Return the (X, Y) coordinate for the center point of the cell that contains the specified text.  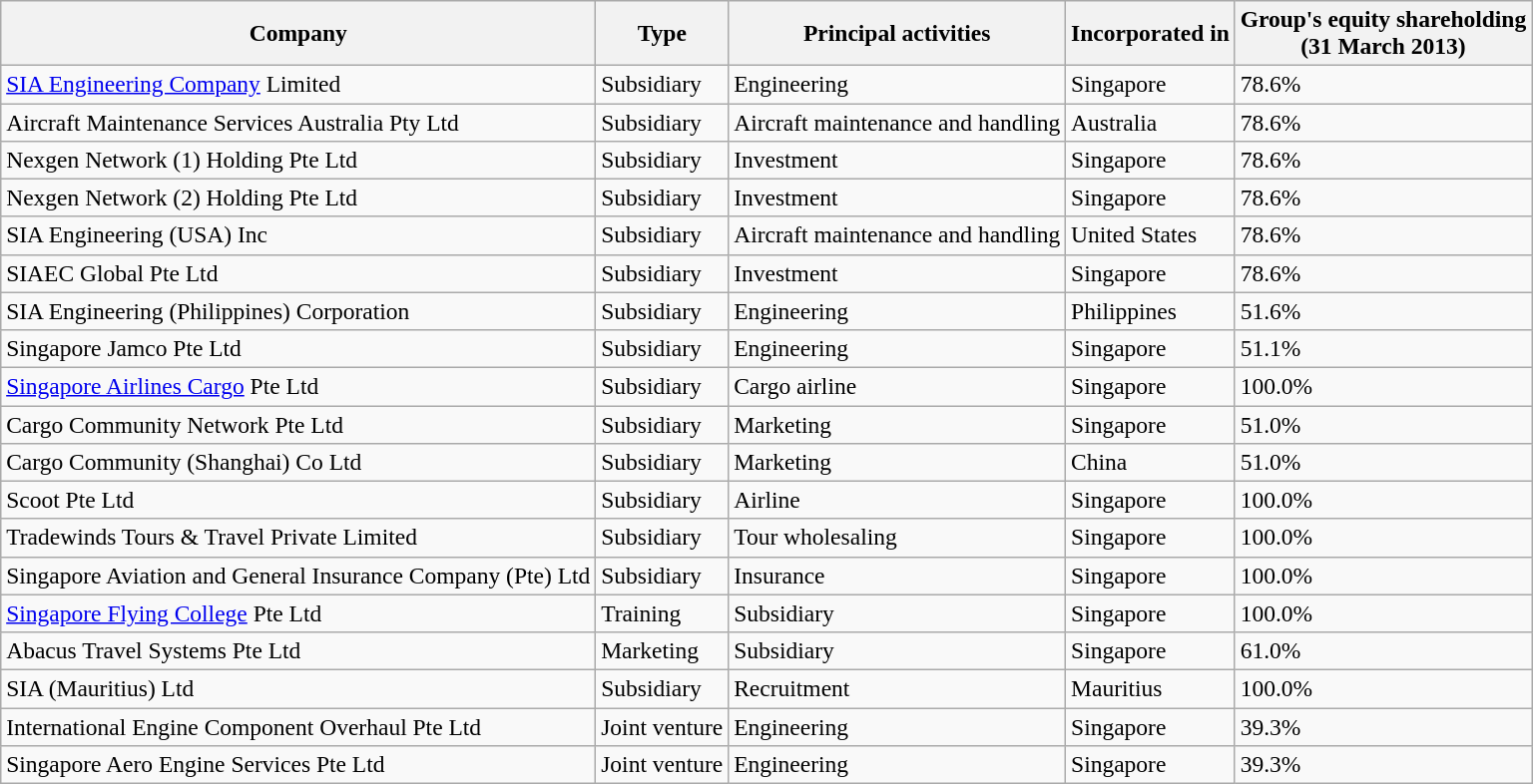
Singapore Airlines Cargo Pte Ltd (298, 386)
61.0% (1383, 650)
SIA (Mauritius) Ltd (298, 688)
Singapore Aero Engine Services Pte Ltd (298, 764)
Principal activities (897, 32)
Nexgen Network (1) Holding Pte Ltd (298, 160)
Tradewinds Tours & Travel Private Limited (298, 538)
Cargo Community Network Pte Ltd (298, 424)
Scoot Pte Ltd (298, 500)
Singapore Aviation and General Insurance Company (Pte) Ltd (298, 576)
Cargo airline (897, 386)
Group's equity shareholding(31 March 2013) (1383, 32)
51.1% (1383, 348)
Airline (897, 500)
Aircraft Maintenance Services Australia Pty Ltd (298, 122)
51.6% (1383, 311)
Recruitment (897, 688)
SIA Engineering (USA) Inc (298, 235)
Incorporated in (1151, 32)
Mauritius (1151, 688)
SIA Engineering (Philippines) Corporation (298, 311)
Tour wholesaling (897, 538)
Singapore Jamco Pte Ltd (298, 348)
Australia (1151, 122)
International Engine Component Overhaul Pte Ltd (298, 726)
China (1151, 462)
SIAEC Global Pte Ltd (298, 273)
Cargo Community (Shanghai) Co Ltd (298, 462)
Philippines (1151, 311)
SIA Engineering Company Limited (298, 84)
Abacus Travel Systems Pte Ltd (298, 650)
Insurance (897, 576)
Training (663, 613)
Type (663, 32)
Company (298, 32)
Singapore Flying College Pte Ltd (298, 613)
Nexgen Network (2) Holding Pte Ltd (298, 197)
United States (1151, 235)
